Scan for the cell matching the given text and deliver its (x, y) coordinate at center. 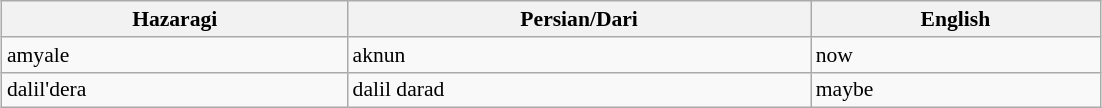
Hazaragi (175, 19)
dalil darad (580, 90)
amyale (175, 54)
English (956, 19)
aknun (580, 54)
dalil'dera (175, 90)
maybe (956, 90)
Persian/Dari (580, 19)
now (956, 54)
